Find where the given text appears and provide that cell's center as (X, Y) coordinate. 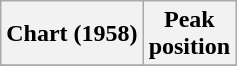
Chart (1958) (72, 34)
Peakposition (189, 34)
